Output the [x, y] coordinate of the center of the cell containing the given text.  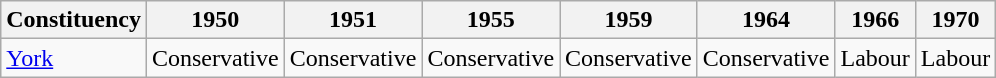
1951 [353, 20]
1970 [955, 20]
1950 [215, 20]
York [74, 58]
1964 [766, 20]
Constituency [74, 20]
1955 [491, 20]
1959 [629, 20]
1966 [875, 20]
